Return the (X, Y) coordinate for the center point of the cell that contains the specified text.  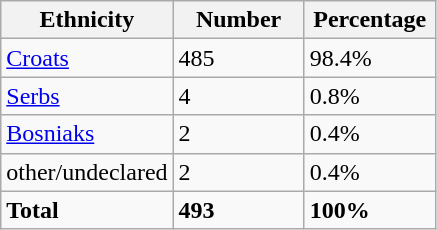
other/undeclared (87, 172)
Percentage (370, 20)
0.8% (370, 96)
Number (238, 20)
98.4% (370, 58)
Bosniaks (87, 134)
4 (238, 96)
Total (87, 210)
Croats (87, 58)
485 (238, 58)
100% (370, 210)
Ethnicity (87, 20)
Serbs (87, 96)
493 (238, 210)
